Scan for the cell matching the given text and deliver its (X, Y) coordinate at center. 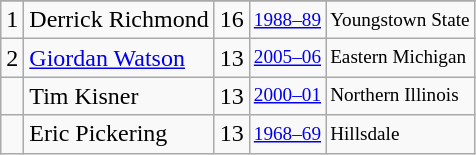
Hillsdale (400, 134)
Derrick Richmond (119, 20)
Northern Illinois (400, 96)
2005–06 (287, 58)
1968–69 (287, 134)
Tim Kisner (119, 96)
Youngstown State (400, 20)
Giordan Watson (119, 58)
Eastern Michigan (400, 58)
16 (232, 20)
1 (12, 20)
1988–89 (287, 20)
Eric Pickering (119, 134)
2 (12, 58)
2000–01 (287, 96)
